Identify which cell holds the provided text, then report its (x, y) central coordinate. 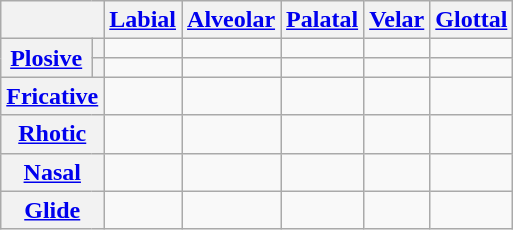
Palatal (322, 20)
Fricative (52, 96)
Nasal (52, 172)
Plosive (46, 58)
Rhotic (52, 134)
Glottal (472, 20)
Alveolar (232, 20)
Glide (52, 210)
Velar (397, 20)
Labial (143, 20)
